Detect which cell encompasses the target text, then output its (X, Y) center coordinate. 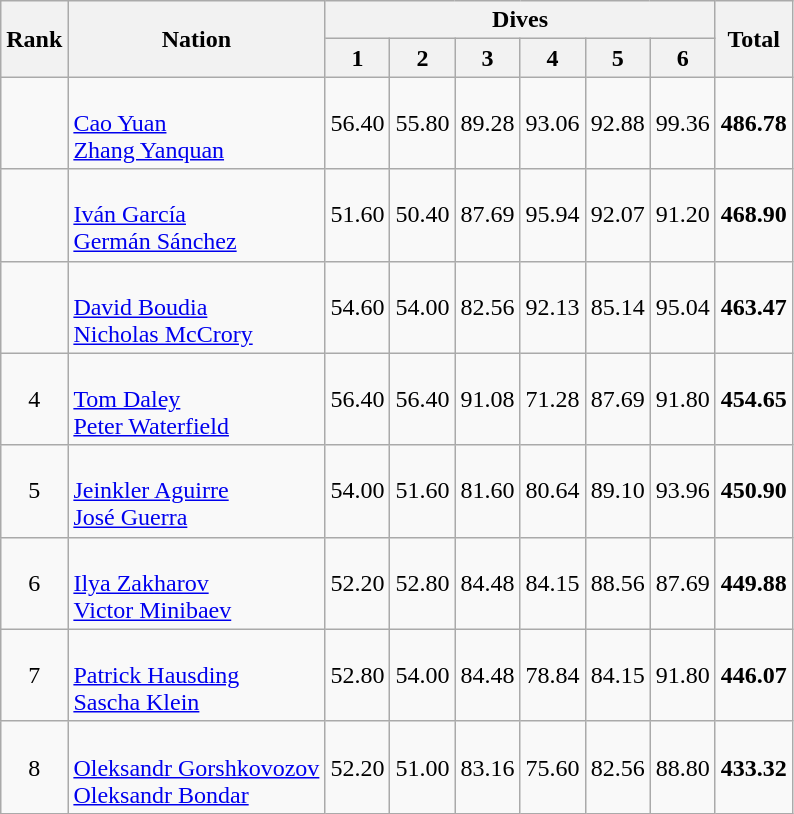
486.78 (754, 123)
468.90 (754, 215)
450.90 (754, 491)
50.40 (422, 215)
Oleksandr GorshkovozovOleksandr Bondar (196, 767)
7 (34, 675)
David BoudiaNicholas McCrory (196, 307)
89.10 (618, 491)
Jeinkler AguirreJosé Guerra (196, 491)
Iván GarcíaGermán Sánchez (196, 215)
Ilya ZakharovVictor Minibaev (196, 583)
99.36 (682, 123)
8 (34, 767)
85.14 (618, 307)
433.32 (754, 767)
3 (488, 58)
92.07 (618, 215)
2 (422, 58)
75.60 (552, 767)
454.65 (754, 399)
88.56 (618, 583)
54.60 (358, 307)
Patrick HausdingSascha Klein (196, 675)
93.96 (682, 491)
Dives (520, 20)
Cao YuanZhang Yanquan (196, 123)
71.28 (552, 399)
91.20 (682, 215)
93.06 (552, 123)
89.28 (488, 123)
446.07 (754, 675)
95.94 (552, 215)
463.47 (754, 307)
Total (754, 39)
Nation (196, 39)
95.04 (682, 307)
92.88 (618, 123)
Rank (34, 39)
88.80 (682, 767)
91.08 (488, 399)
1 (358, 58)
78.84 (552, 675)
92.13 (552, 307)
55.80 (422, 123)
449.88 (754, 583)
Tom DaleyPeter Waterfield (196, 399)
83.16 (488, 767)
81.60 (488, 491)
51.00 (422, 767)
80.64 (552, 491)
